Detect which cell encompasses the target text, then output its [X, Y] center coordinate. 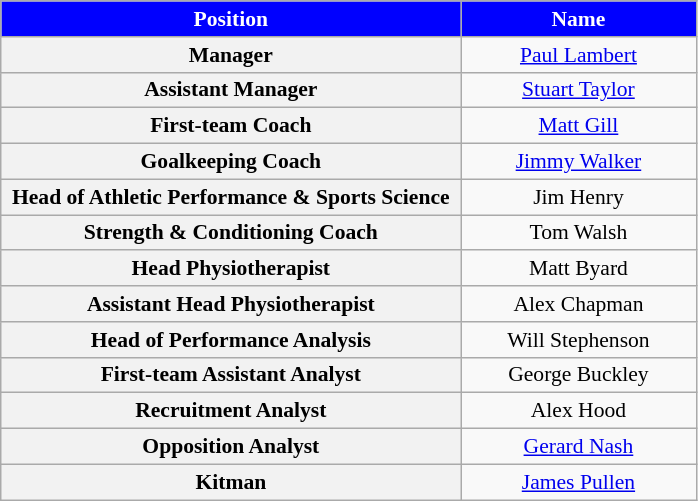
Alex Hood [578, 411]
George Buckley [578, 375]
First-team Coach [231, 126]
Assistant Head Physiotherapist [231, 304]
Gerard Nash [578, 447]
Head Physiotherapist [231, 269]
Alex Chapman [578, 304]
Head of Athletic Performance & Sports Science [231, 197]
Goalkeeping Coach [231, 162]
Jimmy Walker [578, 162]
Strength & Conditioning Coach [231, 233]
Recruitment Analyst [231, 411]
Tom Walsh [578, 233]
Name [578, 19]
James Pullen [578, 482]
Assistant Manager [231, 90]
Will Stephenson [578, 340]
Manager [231, 55]
Head of Performance Analysis [231, 340]
First-team Assistant Analyst [231, 375]
Paul Lambert [578, 55]
Kitman [231, 482]
Matt Byard [578, 269]
Stuart Taylor [578, 90]
Jim Henry [578, 197]
Position [231, 19]
Opposition Analyst [231, 447]
Matt Gill [578, 126]
